Return (X, Y) of the center of cell containing provided text 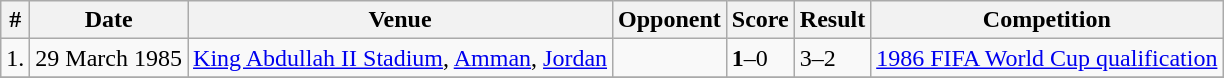
1. (16, 58)
29 March 1985 (109, 58)
Competition (1047, 20)
Opponent (670, 20)
Date (109, 20)
3–2 (832, 58)
Venue (400, 20)
Score (760, 20)
1–0 (760, 58)
1986 FIFA World Cup qualification (1047, 58)
# (16, 20)
King Abdullah II Stadium, Amman, Jordan (400, 58)
Result (832, 20)
